Pinpoint the cell where the given text exists, returning its [x, y] midpoint coordinate. 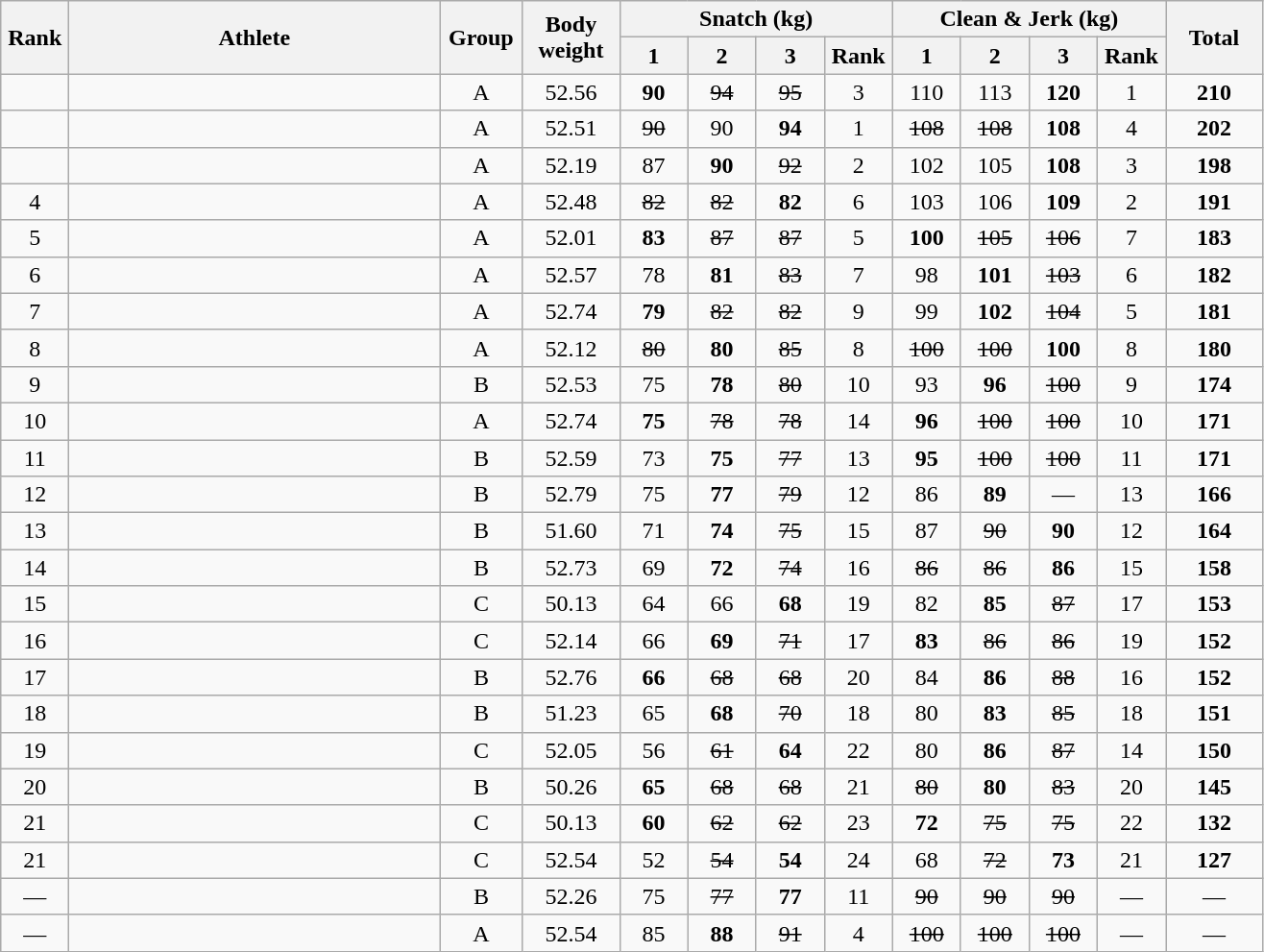
145 [1214, 787]
180 [1214, 348]
52.57 [571, 275]
52.53 [571, 384]
52.01 [571, 238]
151 [1214, 714]
132 [1214, 823]
164 [1214, 531]
84 [926, 677]
101 [995, 275]
158 [1214, 568]
174 [1214, 384]
50.26 [571, 787]
Body weight [571, 37]
52.79 [571, 495]
52 [653, 860]
109 [1062, 202]
210 [1214, 92]
120 [1062, 92]
91 [790, 933]
191 [1214, 202]
70 [790, 714]
51.23 [571, 714]
150 [1214, 750]
24 [859, 860]
Athlete [255, 37]
52.51 [571, 129]
113 [995, 92]
89 [995, 495]
93 [926, 384]
56 [653, 750]
Clean & Jerk (kg) [1029, 19]
98 [926, 275]
Total [1214, 37]
23 [859, 823]
183 [1214, 238]
182 [1214, 275]
52.19 [571, 165]
81 [722, 275]
52.59 [571, 458]
60 [653, 823]
Snatch (kg) [756, 19]
Group [481, 37]
52.26 [571, 896]
52.05 [571, 750]
181 [1214, 311]
52.14 [571, 641]
127 [1214, 860]
153 [1214, 604]
99 [926, 311]
52.76 [571, 677]
166 [1214, 495]
52.73 [571, 568]
202 [1214, 129]
52.12 [571, 348]
198 [1214, 165]
61 [722, 750]
52.48 [571, 202]
51.60 [571, 531]
104 [1062, 311]
110 [926, 92]
52.56 [571, 92]
92 [790, 165]
